Provide the (x, y) coordinate of the cell's center where the given text is located.  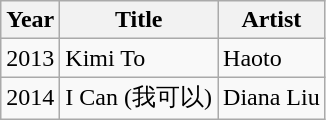
I Can (我可以) (139, 98)
Haoto (272, 58)
Kimi To (139, 58)
Artist (272, 20)
2014 (30, 98)
Year (30, 20)
Diana Liu (272, 98)
Title (139, 20)
2013 (30, 58)
